Locate the cell with the specified text and output its (X, Y) center coordinate. 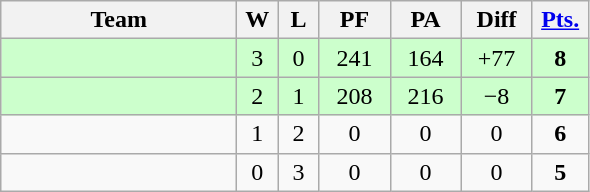
241 (354, 58)
164 (426, 58)
W (258, 20)
PA (426, 20)
−8 (496, 96)
+77 (496, 58)
8 (560, 58)
7 (560, 96)
6 (560, 134)
Diff (496, 20)
Team (119, 20)
PF (354, 20)
208 (354, 96)
Pts. (560, 20)
216 (426, 96)
L (298, 20)
5 (560, 172)
